Output the (X, Y) coordinate of the center of the cell containing the given text.  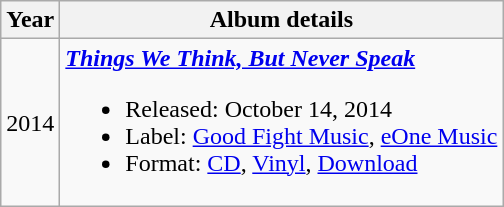
2014 (30, 122)
Year (30, 20)
Album details (282, 20)
Things We Think, But Never SpeakReleased: October 14, 2014Label: Good Fight Music, eOne MusicFormat: CD, Vinyl, Download (282, 122)
